Return [x, y] of the center of cell containing provided text 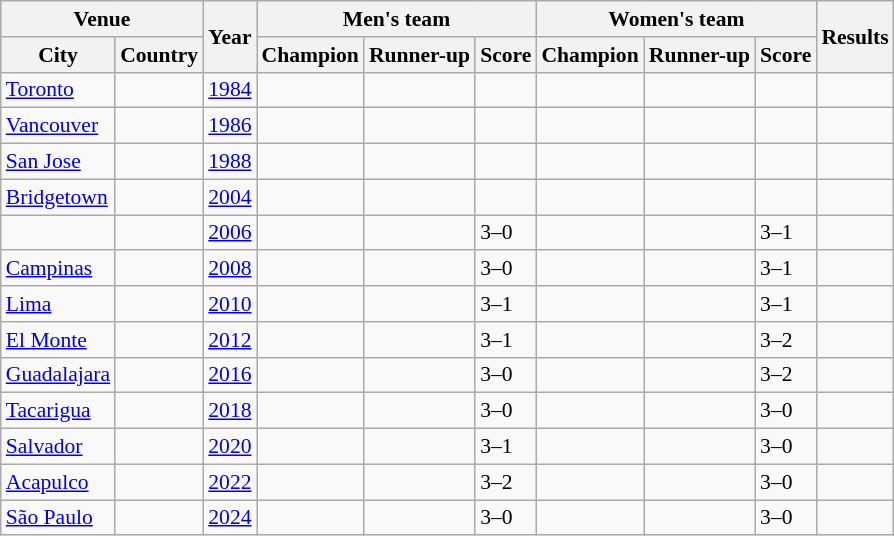
Bridgetown [58, 197]
2016 [230, 375]
2024 [230, 518]
São Paulo [58, 518]
Acapulco [58, 482]
Guadalajara [58, 375]
Toronto [58, 90]
Year [230, 36]
2006 [230, 233]
Results [854, 36]
Campinas [58, 269]
El Monte [58, 340]
1988 [230, 162]
Men's team [397, 19]
1986 [230, 126]
Tacarigua [58, 411]
2008 [230, 269]
Salvador [58, 447]
2012 [230, 340]
2022 [230, 482]
Lima [58, 304]
2004 [230, 197]
Vancouver [58, 126]
2010 [230, 304]
1984 [230, 90]
City [58, 55]
2018 [230, 411]
San Jose [58, 162]
Venue [102, 19]
Women's team [676, 19]
2020 [230, 447]
Country [159, 55]
